Detect which cell encompasses the target text, then output its (X, Y) center coordinate. 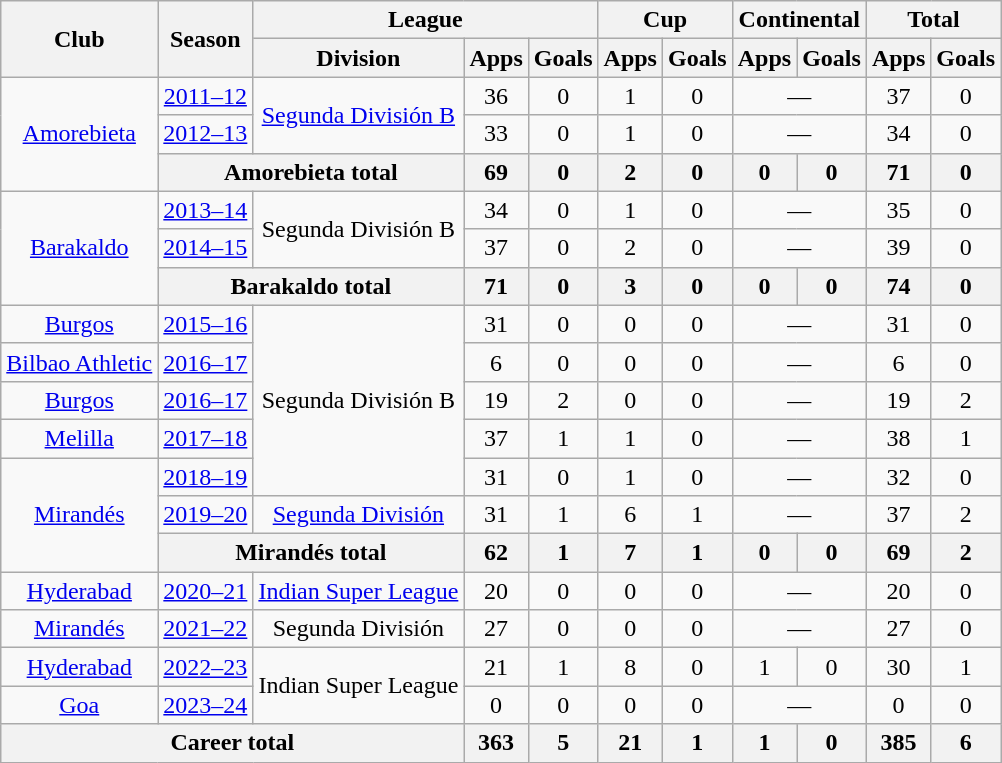
33 (496, 134)
38 (898, 438)
363 (496, 743)
2020–21 (206, 591)
8 (630, 667)
32 (898, 477)
Continental (799, 20)
2015–16 (206, 324)
2017–18 (206, 438)
Mirandés total (311, 553)
2018–19 (206, 477)
Amorebieta total (311, 172)
5 (563, 743)
2019–20 (206, 515)
2023–24 (206, 705)
2014–15 (206, 248)
Season (206, 39)
30 (898, 667)
League (426, 20)
74 (898, 286)
35 (898, 210)
Bilbao Athletic (80, 362)
2011–12 (206, 96)
Goa (80, 705)
Division (358, 58)
2013–14 (206, 210)
2021–22 (206, 629)
36 (496, 96)
3 (630, 286)
Melilla (80, 438)
Amorebieta (80, 134)
Total (933, 20)
62 (496, 553)
39 (898, 248)
Cup (665, 20)
Barakaldo total (311, 286)
7 (630, 553)
385 (898, 743)
2012–13 (206, 134)
2022–23 (206, 667)
Club (80, 39)
Career total (232, 743)
Barakaldo (80, 248)
